Scan for the cell matching the given text and deliver its [x, y] coordinate at center. 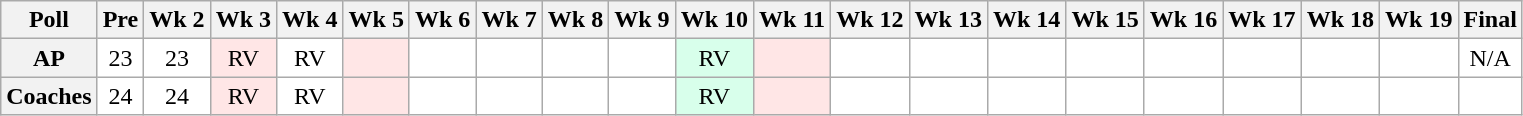
Wk 14 [1026, 20]
Wk 8 [575, 20]
Poll [49, 20]
Wk 11 [792, 20]
Final [1490, 20]
AP [49, 58]
Wk 9 [642, 20]
Wk 16 [1183, 20]
Wk 18 [1340, 20]
Wk 19 [1419, 20]
Wk 2 [177, 20]
Wk 7 [509, 20]
Wk 12 [870, 20]
Pre [120, 20]
Wk 13 [948, 20]
Wk 6 [442, 20]
Wk 4 [310, 20]
Coaches [49, 96]
Wk 3 [243, 20]
Wk 10 [714, 20]
Wk 5 [376, 20]
Wk 15 [1105, 20]
Wk 17 [1262, 20]
N/A [1490, 58]
